Return the (x, y) coordinate for the center point of the cell that contains the specified text.  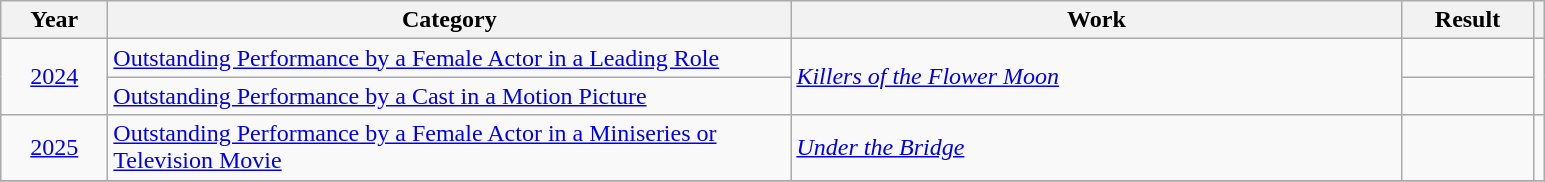
Outstanding Performance by a Female Actor in a Miniseries or Television Movie (450, 148)
Category (450, 20)
Killers of the Flower Moon (1096, 77)
2024 (54, 77)
2025 (54, 148)
Year (54, 20)
Outstanding Performance by a Cast in a Motion Picture (450, 96)
Under the Bridge (1096, 148)
Work (1096, 20)
Outstanding Performance by a Female Actor in a Leading Role (450, 58)
Result (1468, 20)
